Determine the [x, y] coordinate at the center of the cell enclosing the given text.  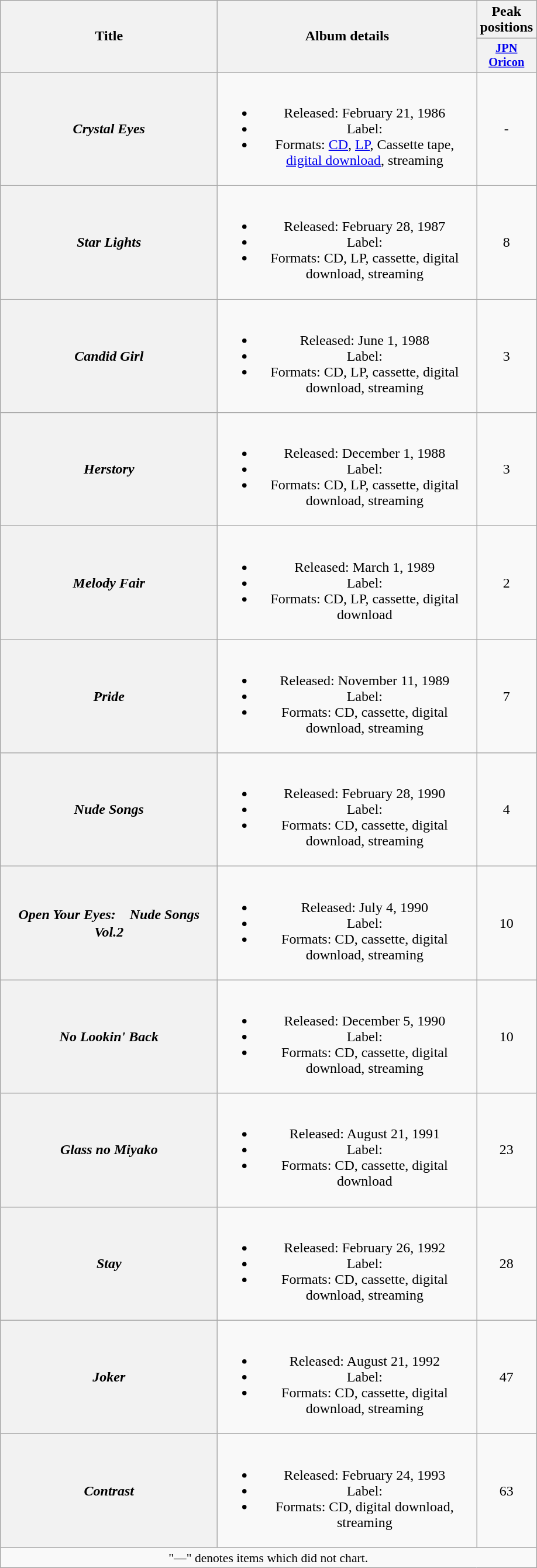
Open Your Eyes: Nude Songs Vol.2 [109, 923]
Crystal Eyes [109, 129]
Released: June 1, 1988Label: Formats: CD, LP, cassette, digital download, streaming [347, 356]
Peak positions [507, 20]
Released: February 26, 1992Label: Formats: CD, cassette, digital download, streaming [347, 1263]
47 [507, 1377]
Released: November 11, 1989Label: Formats: CD, cassette, digital download, streaming [347, 696]
Released: February 21, 1986Label: Formats: CD, LP, Cassette tape, digital download, streaming [347, 129]
Released: December 5, 1990Label: Formats: CD, cassette, digital download, streaming [347, 1037]
- [507, 129]
Released: August 21, 1991Label: Formats: CD, cassette, digital download [347, 1150]
7 [507, 696]
Nude Songs [109, 810]
Released: February 28, 1987Label: Formats: CD, LP, cassette, digital download, streaming [347, 243]
Candid Girl [109, 356]
Contrast [109, 1490]
Glass no Miyako [109, 1150]
Released: December 1, 1988Label: Formats: CD, LP, cassette, digital download, streaming [347, 469]
Released: February 24, 1993Label: Formats: CD, digital download, streaming [347, 1490]
JPNOricon [507, 56]
Stay [109, 1263]
"—" denotes items which did not chart. [268, 1557]
Released: July 4, 1990Label: Formats: CD, cassette, digital download, streaming [347, 923]
Released: August 21, 1992Label: Formats: CD, cassette, digital download, streaming [347, 1377]
Star Lights [109, 243]
Joker [109, 1377]
4 [507, 810]
No Lookin' Back [109, 1037]
Released: March 1, 1989Label: Formats: CD, LP, cassette, digital download [347, 583]
Album details [347, 36]
Released: February 28, 1990Label: Formats: CD, cassette, digital download, streaming [347, 810]
Pride [109, 696]
2 [507, 583]
23 [507, 1150]
Title [109, 36]
Herstory [109, 469]
Melody Fair [109, 583]
63 [507, 1490]
28 [507, 1263]
8 [507, 243]
